Search for the cell housing the specified text and yield its [x, y] center coordinate. 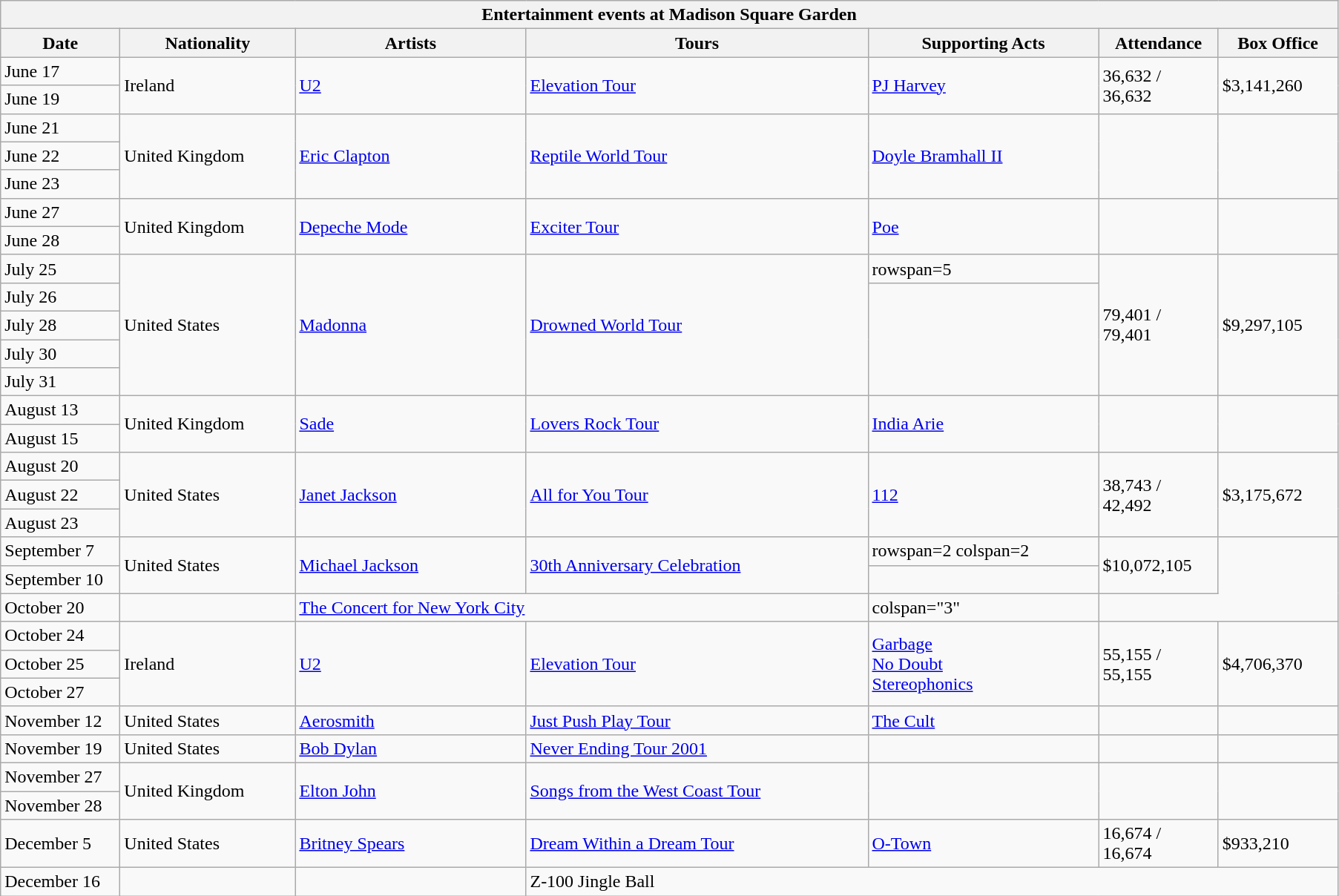
Entertainment events at Madison Square Garden [669, 15]
Supporting Acts [984, 43]
All for You Tour [697, 495]
79,401 / 79,401 [1159, 325]
Attendance [1159, 43]
December 5 [61, 844]
Poe [984, 226]
Artists [411, 43]
Never Ending Tour 2001 [697, 748]
55,155 / 55,155 [1159, 664]
The Cult [984, 720]
Tours [697, 43]
October 20 [61, 607]
June 23 [61, 184]
Exciter Tour [697, 226]
July 25 [61, 269]
38,743 / 42,492 [1159, 495]
August 22 [61, 495]
October 24 [61, 636]
Madonna [411, 325]
Elton John [411, 791]
GarbageNo DoubtStereophonics [984, 664]
June 27 [61, 212]
Eric Clapton [411, 156]
July 30 [61, 354]
rowspan=2 colspan=2 [984, 551]
Box Office [1277, 43]
September 7 [61, 551]
112 [984, 495]
$3,175,672 [1277, 495]
Depeche Mode [411, 226]
August 20 [61, 467]
$9,297,105 [1277, 325]
August 13 [61, 410]
$10,072,105 [1159, 565]
November 28 [61, 805]
December 16 [61, 882]
36,632 / 36,632 [1159, 85]
June 19 [61, 99]
Songs from the West Coast Tour [697, 791]
Doyle Bramhall II [984, 156]
November 27 [61, 777]
Aerosmith [411, 720]
June 28 [61, 240]
October 27 [61, 692]
October 25 [61, 664]
colspan="3" [984, 607]
Date [61, 43]
$4,706,370 [1277, 664]
O-Town [984, 844]
November 12 [61, 720]
Sade [411, 424]
Just Push Play Tour [697, 720]
July 31 [61, 382]
$933,210 [1277, 844]
August 15 [61, 438]
June 22 [61, 156]
September 10 [61, 579]
Dream Within a Dream Tour [697, 844]
16,674 / 16,674 [1159, 844]
30th Anniversary Celebration [697, 565]
June 17 [61, 71]
India Arie [984, 424]
August 23 [61, 523]
The Concert for New York City [582, 607]
Drowned World Tour [697, 325]
Michael Jackson [411, 565]
Z-100 Jingle Ball [932, 882]
Reptile World Tour [697, 156]
June 21 [61, 128]
Bob Dylan [411, 748]
Lovers Rock Tour [697, 424]
Janet Jackson [411, 495]
November 19 [61, 748]
rowspan=5 [984, 269]
July 28 [61, 325]
PJ Harvey [984, 85]
$3,141,260 [1277, 85]
July 26 [61, 297]
Nationality [208, 43]
Britney Spears [411, 844]
